Identify which cell holds the provided text, then report its (x, y) central coordinate. 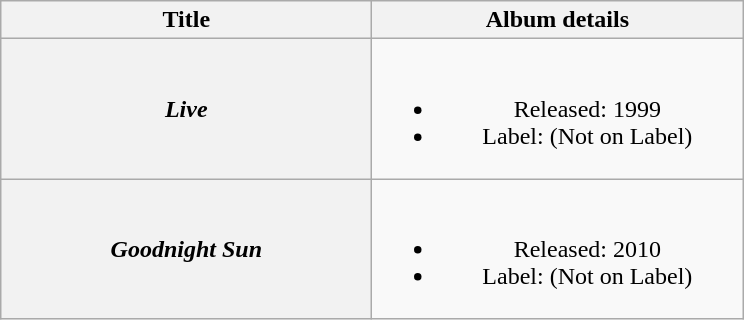
Released: 2010Label: (Not on Label) (558, 249)
Live (186, 109)
Title (186, 20)
Released: 1999Label: (Not on Label) (558, 109)
Goodnight Sun (186, 249)
Album details (558, 20)
